Search for the cell housing the specified text and yield its [x, y] center coordinate. 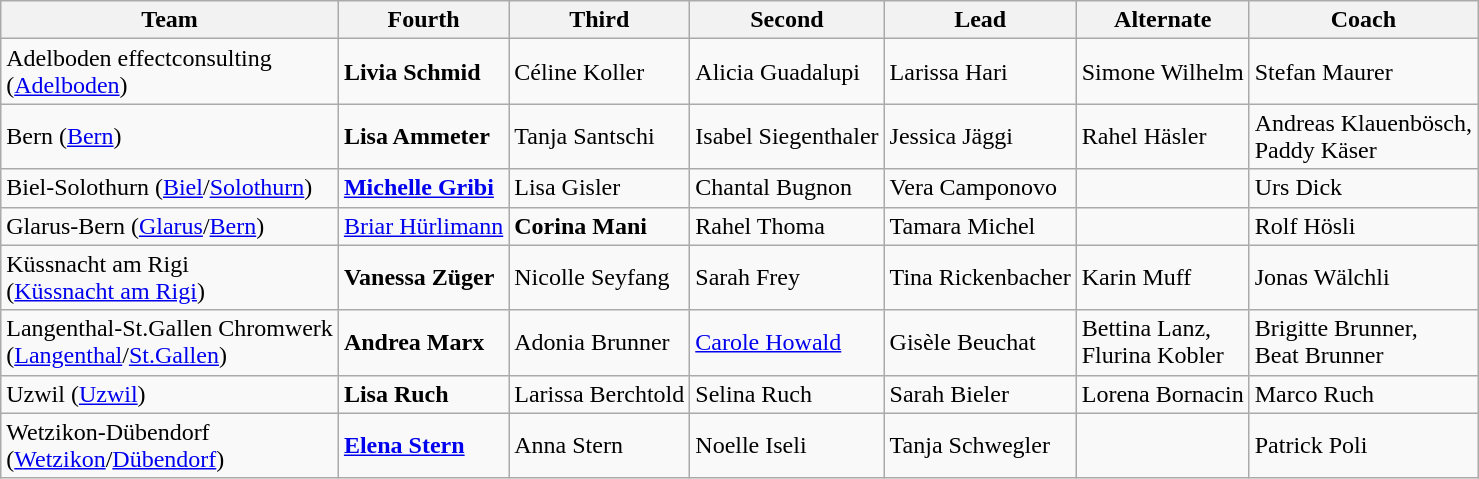
Second [787, 20]
Livia Schmid [423, 72]
Patrick Poli [1363, 446]
Jonas Wälchli [1363, 278]
Larissa Hari [980, 72]
Wetzikon-Dübendorf(Wetzikon/Dübendorf) [170, 446]
Tanja Schwegler [980, 446]
Team [170, 20]
Urs Dick [1363, 188]
Lead [980, 20]
Biel-Solothurn (Biel/Solothurn) [170, 188]
Corina Mani [600, 226]
Lorena Bornacin [1162, 394]
Alternate [1162, 20]
Tina Rickenbacher [980, 278]
Tanja Santschi [600, 136]
Bern (Bern) [170, 136]
Third [600, 20]
Rolf Hösli [1363, 226]
Adonia Brunner [600, 342]
Adelboden effectconsulting(Adelboden) [170, 72]
Briar Hürlimann [423, 226]
Chantal Bugnon [787, 188]
Andrea Marx [423, 342]
Rahel Häsler [1162, 136]
Lisa Ruch [423, 394]
Vera Camponovo [980, 188]
Sarah Bieler [980, 394]
Alicia Guadalupi [787, 72]
Lisa Gisler [600, 188]
Marco Ruch [1363, 394]
Langenthal-St.Gallen Chromwerk(Langenthal/St.Gallen) [170, 342]
Noelle Iseli [787, 446]
Glarus-Bern (Glarus/Bern) [170, 226]
Bettina Lanz,Flurina Kobler [1162, 342]
Vanessa Züger [423, 278]
Michelle Gribi [423, 188]
Andreas Klauenbösch,Paddy Käser [1363, 136]
Lisa Ammeter [423, 136]
Carole Howald [787, 342]
Anna Stern [600, 446]
Jessica Jäggi [980, 136]
Nicolle Seyfang [600, 278]
Gisèle Beuchat [980, 342]
Selina Ruch [787, 394]
Rahel Thoma [787, 226]
Küssnacht am Rigi(Küssnacht am Rigi) [170, 278]
Karin Muff [1162, 278]
Isabel Siegenthaler [787, 136]
Tamara Michel [980, 226]
Elena Stern [423, 446]
Coach [1363, 20]
Uzwil (Uzwil) [170, 394]
Larissa Berchtold [600, 394]
Fourth [423, 20]
Sarah Frey [787, 278]
Brigitte Brunner,Beat Brunner [1363, 342]
Céline Koller [600, 72]
Simone Wilhelm [1162, 72]
Stefan Maurer [1363, 72]
